For the text-containing cell, return its midpoint in [X, Y] coordinate format. 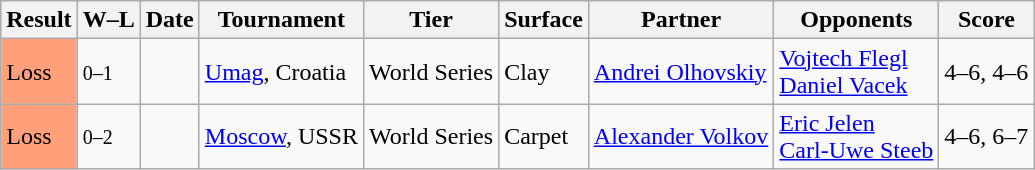
Moscow, USSR [281, 136]
Carpet [544, 136]
Partner [680, 20]
Alexander Volkov [680, 136]
Tier [430, 20]
Eric Jelen Carl-Uwe Steeb [856, 136]
W–L [108, 20]
Andrei Olhovskiy [680, 72]
4–6, 6–7 [986, 136]
Tournament [281, 20]
Vojtech Flegl Daniel Vacek [856, 72]
Result [39, 20]
Surface [544, 20]
Opponents [856, 20]
Score [986, 20]
Umag, Croatia [281, 72]
0–1 [108, 72]
4–6, 4–6 [986, 72]
Date [170, 20]
0–2 [108, 136]
Clay [544, 72]
